Return [x, y] of the center of cell containing provided text 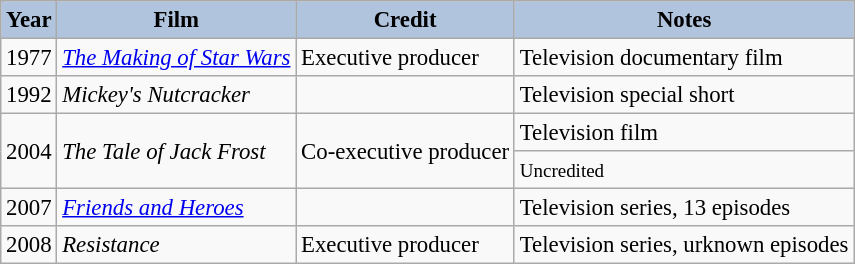
2007 [29, 208]
Television documentary film [684, 58]
Television film [684, 133]
Film [176, 20]
Friends and Heroes [176, 208]
Television series, urknown episodes [684, 245]
1992 [29, 95]
The Tale of Jack Frost [176, 152]
Television special short [684, 95]
1977 [29, 58]
The Making of Star Wars [176, 58]
Resistance [176, 245]
2008 [29, 245]
Notes [684, 20]
2004 [29, 152]
Credit [406, 20]
Television series, 13 episodes [684, 208]
Uncredited [684, 170]
Year [29, 20]
Co-executive producer [406, 152]
Mickey's Nutcracker [176, 95]
